Output the [X, Y] coordinate of the center of the cell containing the given text.  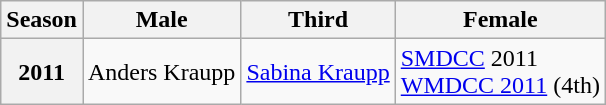
Season [42, 20]
Third [318, 20]
Female [500, 20]
SMDCC 2011 WMDCC 2011 (4th) [500, 72]
Male [161, 20]
2011 [42, 72]
Sabina Kraupp [318, 72]
Anders Kraupp [161, 72]
